Identify which cell holds the provided text, then report its (X, Y) central coordinate. 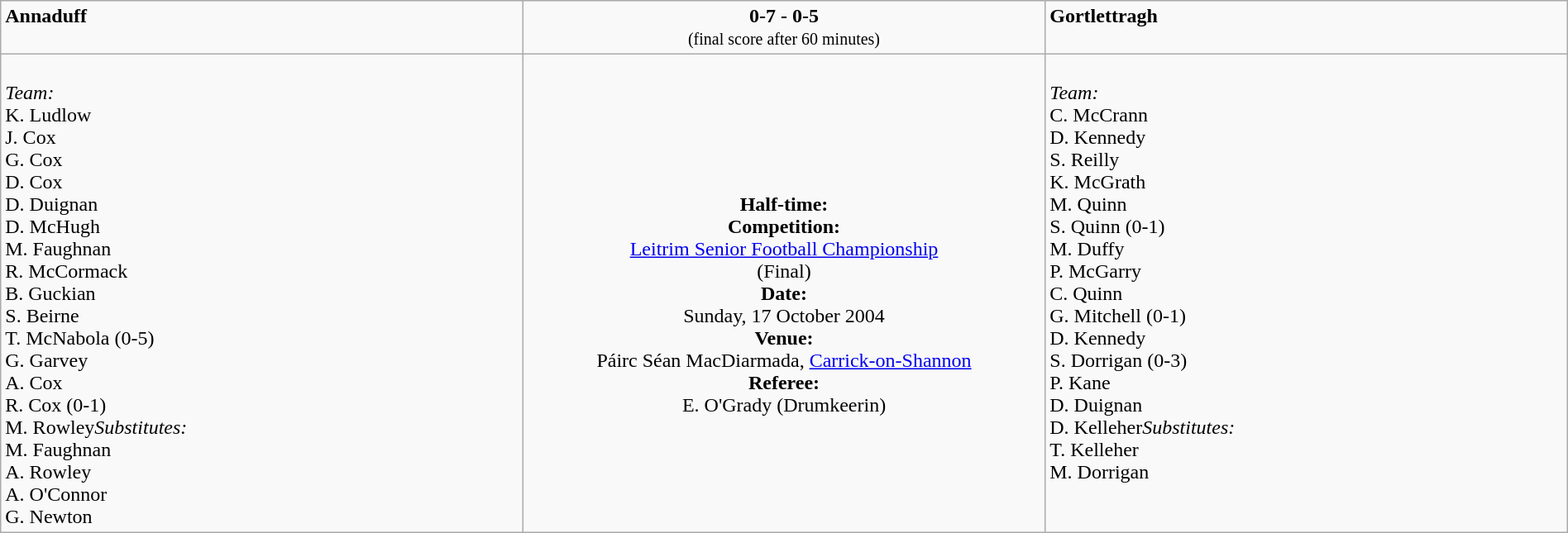
Gortlettragh (1307, 28)
0-7 - 0-5(final score after 60 minutes) (784, 28)
Annaduff (262, 28)
